Pinpoint the cell where the given text exists, returning its [x, y] midpoint coordinate. 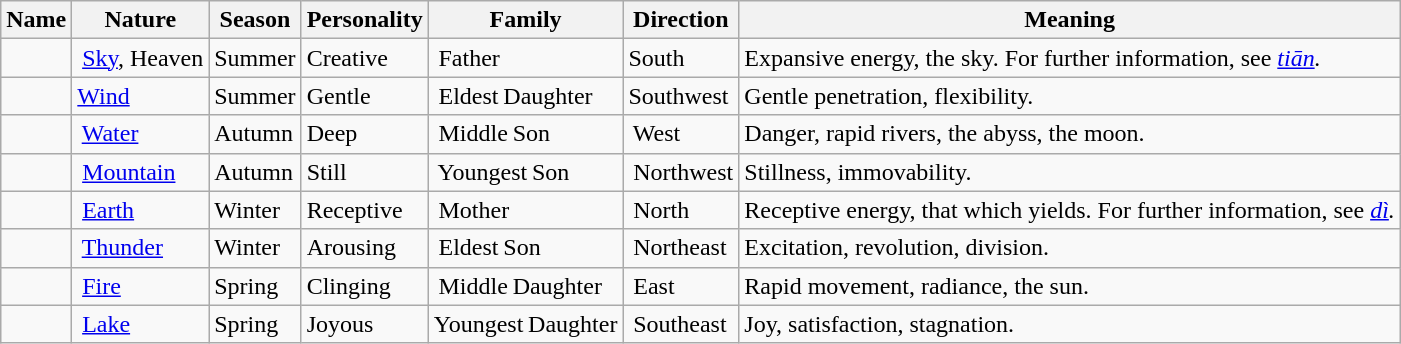
Meaning [1070, 20]
Season [255, 20]
Middle Daughter [526, 286]
West [681, 134]
Receptive [364, 210]
Sky, Heaven [140, 58]
Earth [140, 210]
Stillness, immovability. [1070, 172]
Wind [140, 96]
Northwest [681, 172]
South [681, 58]
Northeast [681, 248]
Deep [364, 134]
Still [364, 172]
Mountain [140, 172]
Southeast [681, 324]
Gentle penetration, flexibility. [1070, 96]
Direction [681, 20]
Danger, rapid rivers, the abyss, the moon. [1070, 134]
Fire [140, 286]
Middle Son [526, 134]
Personality [364, 20]
Receptive energy, that which yields. For further information, see dì. [1070, 210]
Mother [526, 210]
Joyous [364, 324]
Expansive energy, the sky. For further information, see tiān. [1070, 58]
Family [526, 20]
East [681, 286]
Water [140, 134]
Clinging [364, 286]
Nature [140, 20]
Youngest Daughter [526, 324]
Southwest [681, 96]
Eldest Daughter [526, 96]
Lake [140, 324]
Father [526, 58]
Excitation, revolution, division. [1070, 248]
Joy, satisfaction, stagnation. [1070, 324]
Creative [364, 58]
North [681, 210]
Rapid movement, radiance, the sun. [1070, 286]
Name [36, 20]
Arousing [364, 248]
Thunder [140, 248]
Gentle [364, 96]
Eldest Son [526, 248]
Youngest Son [526, 172]
